Find where the given text appears and provide that cell's center as [X, Y] coordinate. 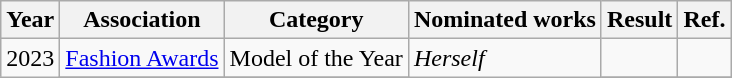
Herself [504, 58]
Year [30, 20]
Fashion Awards [142, 58]
Model of the Year [316, 58]
Nominated works [504, 20]
Ref. [704, 20]
Category [316, 20]
Association [142, 20]
Result [639, 20]
2023 [30, 58]
